Provide the [x, y] coordinate of the cell's center where the given text is located.  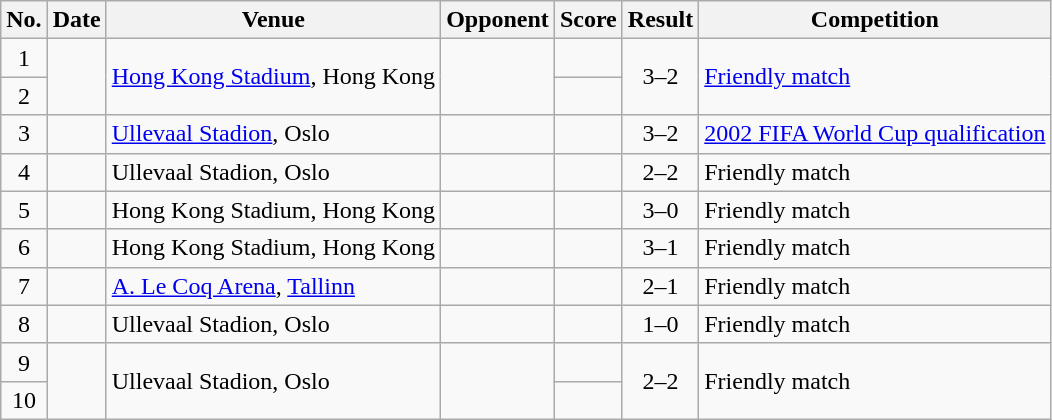
2002 FIFA World Cup qualification [875, 134]
1–0 [660, 324]
3–1 [660, 248]
A. Le Coq Arena, Tallinn [273, 286]
1 [24, 58]
6 [24, 248]
Opponent [498, 20]
Result [660, 20]
9 [24, 362]
3 [24, 134]
3–0 [660, 210]
2–1 [660, 286]
10 [24, 400]
Venue [273, 20]
Score [588, 20]
No. [24, 20]
5 [24, 210]
8 [24, 324]
Date [76, 20]
2 [24, 96]
4 [24, 172]
7 [24, 286]
Competition [875, 20]
